Provide the (x, y) coordinate of the cell's center where the given text is located.  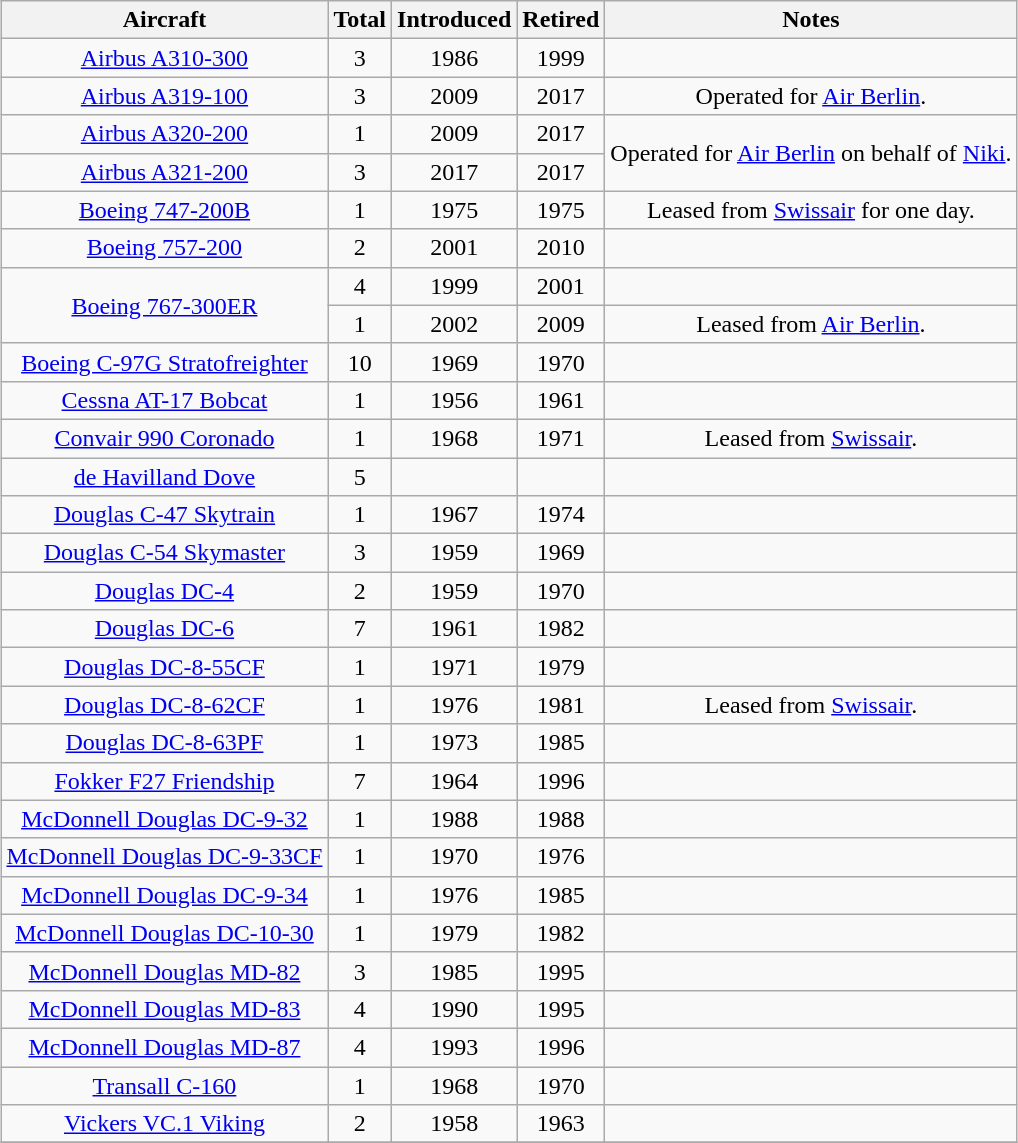
Transall C-160 (164, 1085)
Operated for Air Berlin on behalf of Niki. (811, 153)
Douglas DC-8-62CF (164, 705)
de Havilland Dove (164, 477)
Airbus A319-100 (164, 96)
1990 (454, 1009)
McDonnell Douglas MD-82 (164, 971)
Operated for Air Berlin. (811, 96)
McDonnell Douglas MD-83 (164, 1009)
Cessna AT-17 Bobcat (164, 400)
Douglas DC-6 (164, 629)
Douglas DC-8-63PF (164, 743)
Retired (561, 20)
10 (360, 362)
Airbus A321-200 (164, 172)
Aircraft (164, 20)
1993 (454, 1047)
Douglas DC-8-55CF (164, 667)
Leased from Air Berlin. (811, 324)
Boeing 747-200B (164, 210)
1958 (454, 1124)
McDonnell Douglas DC-9-32 (164, 819)
1964 (454, 781)
Douglas C-54 Skymaster (164, 553)
1956 (454, 400)
Total (360, 20)
Vickers VC.1 Viking (164, 1124)
2010 (561, 248)
Convair 990 Coronado (164, 438)
Boeing 767-300ER (164, 305)
Boeing C-97G Stratofreighter (164, 362)
Notes (811, 20)
1967 (454, 515)
Airbus A320-200 (164, 134)
McDonnell Douglas DC-9-33CF (164, 857)
1986 (454, 58)
1963 (561, 1124)
5 (360, 477)
Airbus A310-300 (164, 58)
Fokker F27 Friendship (164, 781)
Douglas C-47 Skytrain (164, 515)
Leased from Swissair for one day. (811, 210)
McDonnell Douglas DC-10-30 (164, 933)
McDonnell Douglas MD-87 (164, 1047)
1973 (454, 743)
1981 (561, 705)
2002 (454, 324)
Douglas DC-4 (164, 591)
1974 (561, 515)
McDonnell Douglas DC-9-34 (164, 895)
Boeing 757-200 (164, 248)
Introduced (454, 20)
